Identify which cell holds the provided text, then report its [x, y] central coordinate. 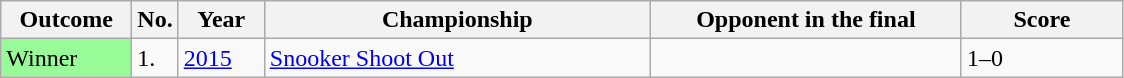
1. [155, 58]
Opponent in the final [806, 20]
Snooker Shoot Out [457, 58]
2015 [221, 58]
1–0 [1042, 58]
No. [155, 20]
Score [1042, 20]
Year [221, 20]
Championship [457, 20]
Outcome [66, 20]
Winner [66, 58]
